Determine the [x, y] coordinate at the center of the cell enclosing the given text.  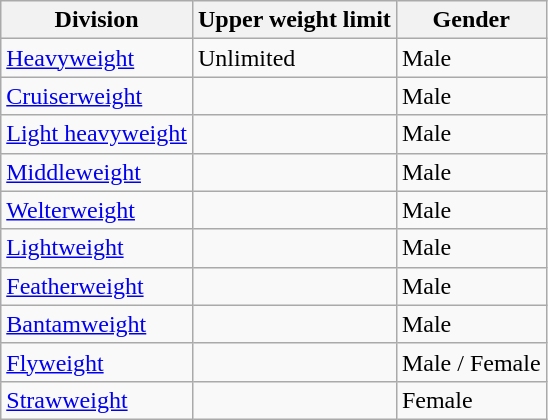
Division [97, 20]
Bantamweight [97, 324]
Featherweight [97, 286]
Light heavyweight [97, 134]
Flyweight [97, 362]
Welterweight [97, 210]
Heavyweight [97, 58]
Male / Female [471, 362]
Cruiserweight [97, 96]
Middleweight [97, 172]
Lightweight [97, 248]
Strawweight [97, 400]
Upper weight limit [294, 20]
Female [471, 400]
Gender [471, 20]
Unlimited [294, 58]
